From the cell containing the given text, extract its center point as [X, Y] coordinate. 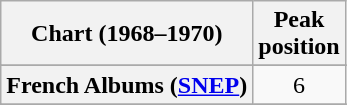
6 [299, 85]
Chart (1968–1970) [127, 34]
Peak position [299, 34]
French Albums (SNEP) [127, 85]
